Provide the [X, Y] coordinate of the cell's center where the given text is located.  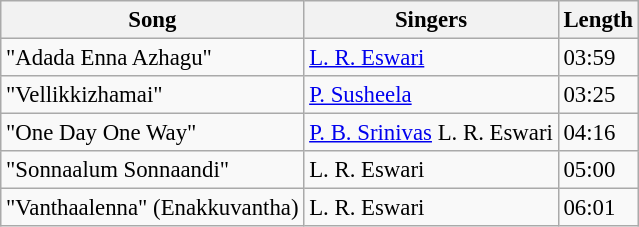
05:00 [598, 170]
03:25 [598, 95]
"Sonnaalum Sonnaandi" [152, 170]
P. B. Srinivas L. R. Eswari [431, 133]
"One Day One Way" [152, 133]
Singers [431, 20]
P. Susheela [431, 95]
Length [598, 20]
"Vellikkizhamai" [152, 95]
04:16 [598, 133]
"Vanthaalenna" (Enakkuvantha) [152, 208]
03:59 [598, 58]
"Adada Enna Azhagu" [152, 58]
Song [152, 20]
06:01 [598, 208]
